Output the [x, y] coordinate of the center of the cell containing the given text.  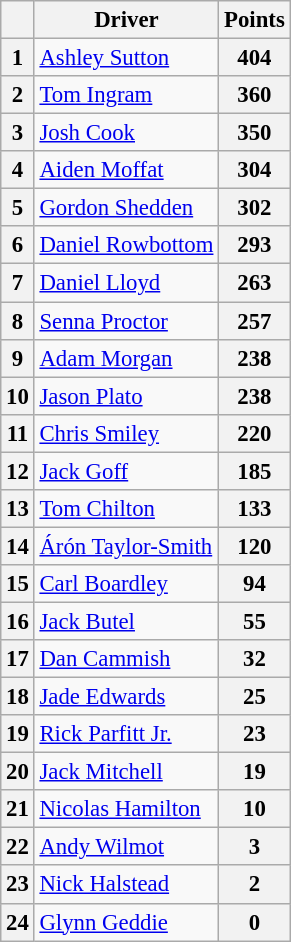
4 [18, 170]
32 [254, 659]
Ashley Sutton [126, 58]
24 [18, 922]
Chris Smiley [126, 433]
360 [254, 95]
Driver [126, 20]
Árón Taylor-Smith [126, 546]
Rick Parfitt Jr. [126, 734]
8 [18, 321]
18 [18, 697]
404 [254, 58]
14 [18, 546]
17 [18, 659]
5 [18, 208]
20 [18, 772]
21 [18, 809]
Josh Cook [126, 133]
304 [254, 170]
220 [254, 433]
Nicolas Hamilton [126, 809]
Jack Butel [126, 621]
Dan Cammish [126, 659]
13 [18, 509]
133 [254, 509]
94 [254, 584]
263 [254, 283]
Daniel Lloyd [126, 283]
9 [18, 358]
Tom Chilton [126, 509]
Glynn Geddie [126, 922]
Jade Edwards [126, 697]
7 [18, 283]
55 [254, 621]
Daniel Rowbottom [126, 245]
Nick Halstead [126, 885]
Points [254, 20]
Jack Mitchell [126, 772]
22 [18, 847]
120 [254, 546]
Andy Wilmot [126, 847]
16 [18, 621]
11 [18, 433]
25 [254, 697]
293 [254, 245]
6 [18, 245]
Aiden Moffat [126, 170]
Gordon Shedden [126, 208]
Carl Boardley [126, 584]
Jack Goff [126, 471]
350 [254, 133]
0 [254, 922]
Tom Ingram [126, 95]
1 [18, 58]
257 [254, 321]
185 [254, 471]
Adam Morgan [126, 358]
15 [18, 584]
Jason Plato [126, 396]
Senna Proctor [126, 321]
302 [254, 208]
12 [18, 471]
